Identify which cell holds the provided text, then report its [X, Y] central coordinate. 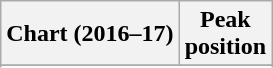
Chart (2016–17) [90, 34]
Peakposition [225, 34]
